Output the (X, Y) coordinate of the center of the cell containing the given text.  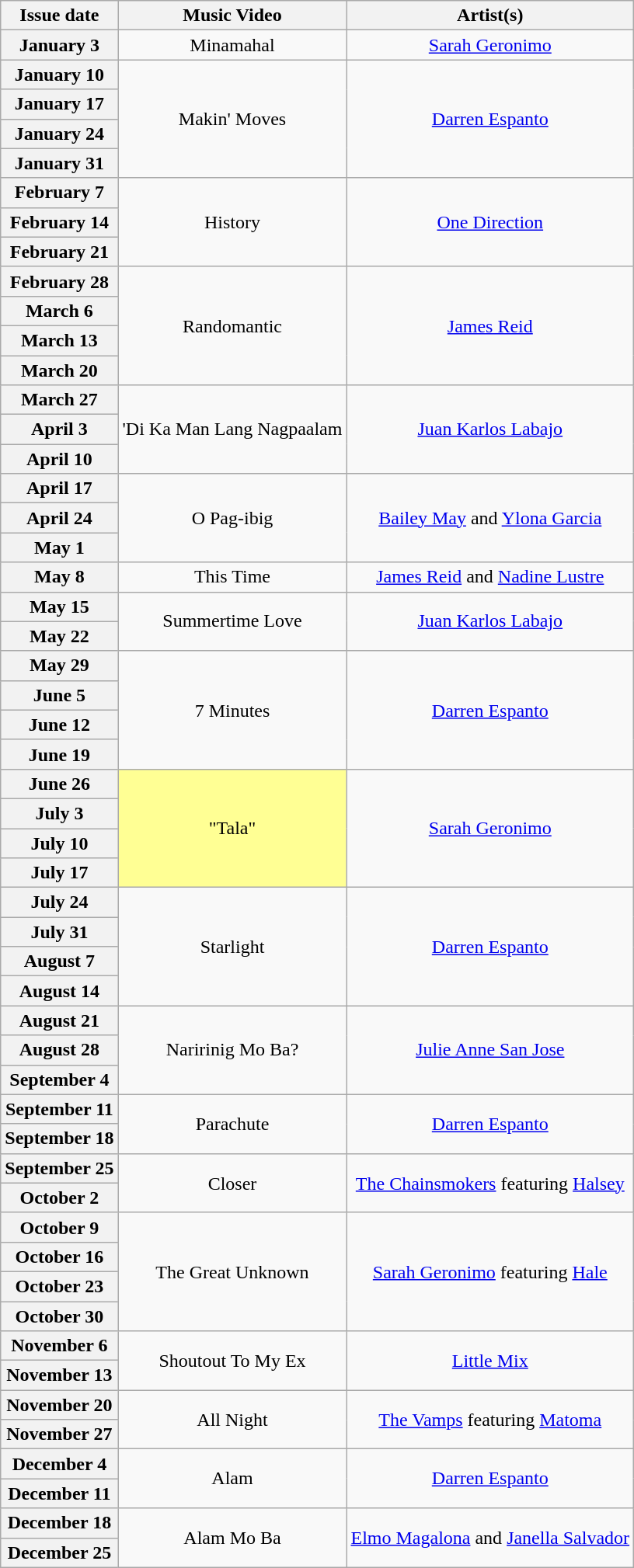
September 11 (59, 1109)
September 25 (59, 1168)
The Chainsmokers featuring Halsey (490, 1183)
September 4 (59, 1080)
All Night (232, 1420)
March 13 (59, 340)
October 9 (59, 1227)
Parachute (232, 1124)
February 7 (59, 193)
January 3 (59, 45)
August 7 (59, 961)
Summertime Love (232, 621)
Minamahal (232, 45)
Issue date (59, 16)
October 2 (59, 1198)
December 25 (59, 1552)
February 28 (59, 281)
Artist(s) (490, 16)
January 24 (59, 134)
"Tala" (232, 828)
February 14 (59, 222)
Music Video (232, 16)
Makin' Moves (232, 119)
Julie Anne San Jose (490, 1050)
September 18 (59, 1139)
The Great Unknown (232, 1271)
December 4 (59, 1464)
December 18 (59, 1523)
Alam Mo Ba (232, 1538)
Shoutout To My Ex (232, 1361)
March 20 (59, 370)
May 8 (59, 577)
Naririnig Mo Ba? (232, 1050)
August 28 (59, 1050)
January 31 (59, 163)
March 27 (59, 400)
January 10 (59, 75)
July 3 (59, 813)
June 19 (59, 754)
May 22 (59, 636)
James Reid and Nadine Lustre (490, 577)
One Direction (490, 222)
August 21 (59, 1020)
August 14 (59, 991)
July 17 (59, 873)
January 17 (59, 104)
June 12 (59, 725)
November 20 (59, 1405)
November 6 (59, 1346)
July 24 (59, 902)
October 30 (59, 1316)
'Di Ka Man Lang Nagpaalam (232, 429)
Randomantic (232, 325)
June 5 (59, 695)
James Reid (490, 325)
Sarah Geronimo featuring Hale (490, 1271)
The Vamps featuring Matoma (490, 1420)
July 10 (59, 843)
April 17 (59, 488)
Bailey May and Ylona Garcia (490, 518)
October 23 (59, 1286)
December 11 (59, 1493)
Little Mix (490, 1361)
May 29 (59, 666)
Alam (232, 1479)
Starlight (232, 947)
April 24 (59, 518)
O Pag-ibig (232, 518)
April 3 (59, 429)
History (232, 222)
November 27 (59, 1434)
Closer (232, 1183)
7 Minutes (232, 710)
April 10 (59, 459)
This Time (232, 577)
March 6 (59, 311)
February 21 (59, 252)
October 16 (59, 1257)
November 13 (59, 1375)
May 1 (59, 548)
June 26 (59, 784)
July 31 (59, 932)
May 15 (59, 607)
Elmo Magalona and Janella Salvador (490, 1538)
